Pinpoint the cell where the given text exists, returning its (x, y) midpoint coordinate. 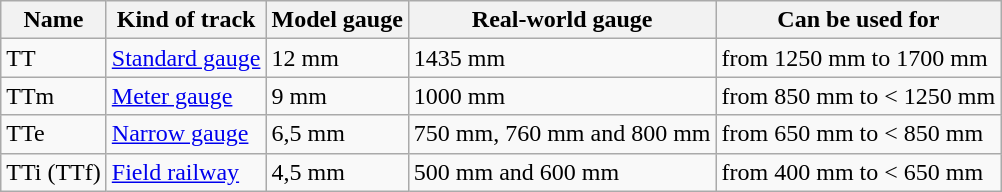
9 mm (337, 96)
from 1250 mm to 1700 mm (858, 58)
from 850 mm to < 1250 mm (858, 96)
TT (54, 58)
TTe (54, 134)
from 400 mm to < 650 mm (858, 172)
12 mm (337, 58)
1435 mm (562, 58)
from 650 mm to < 850 mm (858, 134)
Name (54, 20)
500 mm and 600 mm (562, 172)
Meter gauge (186, 96)
Kind of track (186, 20)
750 mm, 760 mm and 800 mm (562, 134)
6,5 mm (337, 134)
TTi (TTf) (54, 172)
1000 mm (562, 96)
Standard gauge (186, 58)
Real-world gauge (562, 20)
Narrow gauge (186, 134)
Model gauge (337, 20)
4,5 mm (337, 172)
Field railway (186, 172)
Can be used for (858, 20)
TTm (54, 96)
